Pinpoint the cell where the given text exists, returning its [X, Y] midpoint coordinate. 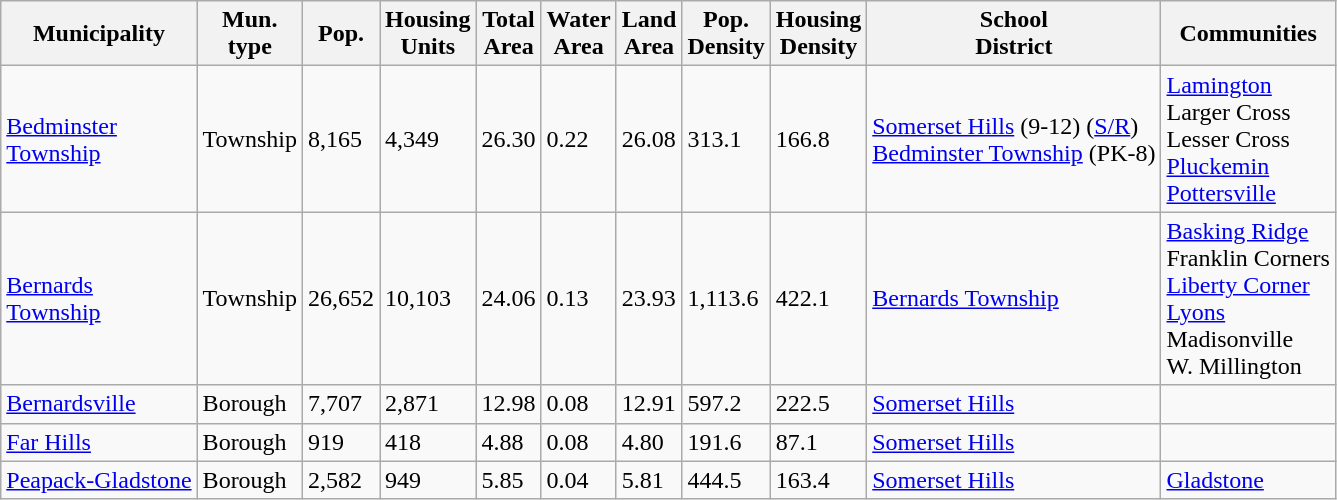
4,349 [428, 139]
1,113.6 [726, 298]
WaterArea [578, 34]
0.22 [578, 139]
Communities [1248, 34]
4.80 [649, 442]
12.98 [508, 404]
SchoolDistrict [1014, 34]
597.2 [726, 404]
26.08 [649, 139]
166.8 [818, 139]
0.04 [578, 480]
TotalArea [508, 34]
10,103 [428, 298]
Far Hills [99, 442]
12.91 [649, 404]
26.30 [508, 139]
Peapack-Gladstone [99, 480]
919 [340, 442]
222.5 [818, 404]
949 [428, 480]
87.1 [818, 442]
0.13 [578, 298]
Pop. [340, 34]
2,871 [428, 404]
Basking RidgeFranklin CornersLiberty CornerLyonsMadisonvilleW. Millington [1248, 298]
163.4 [818, 480]
Bernards Township [1014, 298]
26,652 [340, 298]
Municipality [99, 34]
5.85 [508, 480]
191.6 [726, 442]
4.88 [508, 442]
7,707 [340, 404]
Somerset Hills (9-12) (S/R)Bedminster Township (PK-8) [1014, 139]
313.1 [726, 139]
Mun.type [250, 34]
23.93 [649, 298]
24.06 [508, 298]
422.1 [818, 298]
Gladstone [1248, 480]
BernardsTownship [99, 298]
418 [428, 442]
LandArea [649, 34]
Bernardsville [99, 404]
444.5 [726, 480]
HousingUnits [428, 34]
8,165 [340, 139]
2,582 [340, 480]
Pop.Density [726, 34]
5.81 [649, 480]
BedminsterTownship [99, 139]
HousingDensity [818, 34]
LamingtonLarger CrossLesser CrossPluckeminPottersville [1248, 139]
